Provide the [X, Y] coordinate of the cell's center where the given text is located.  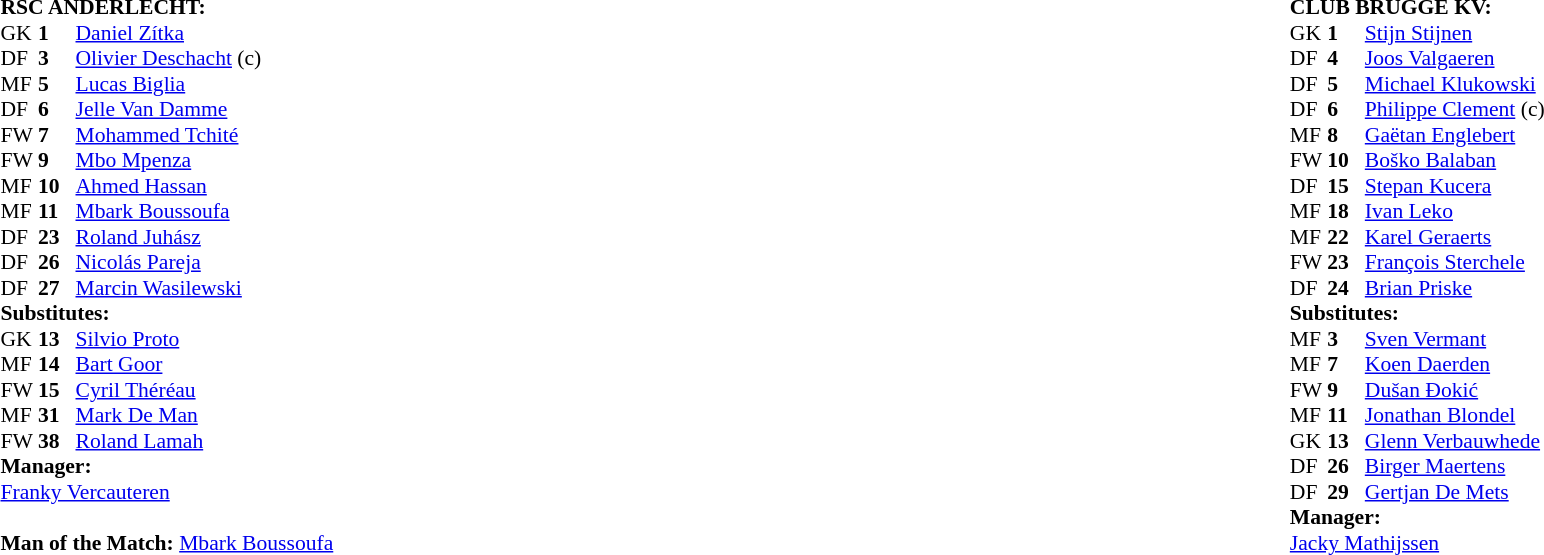
Marcin Wasilewski [205, 288]
Substitutes: [166, 313]
31 [57, 415]
Manager: [166, 467]
Cyril Théréau [205, 390]
Roland Lamah [205, 441]
Nicolás Pareja [205, 263]
22 [1346, 237]
14 [57, 365]
Jelle Van Damme [205, 109]
Bart Goor [205, 365]
Olivier Deschacht (c) [205, 59]
Silvio Proto [205, 339]
Mohammed Tchité [205, 135]
Mbark Boussoufa [205, 211]
Mark De Man [205, 415]
Ahmed Hassan [205, 186]
8 [1346, 135]
29 [1346, 492]
Daniel Zítka [205, 33]
4 [1346, 59]
18 [1346, 211]
Franky VercauterenMan of the Match: Mbark Boussoufa [166, 517]
24 [1346, 288]
Roland Juhász [205, 237]
27 [57, 288]
Lucas Biglia [205, 84]
38 [57, 441]
Mbo Mpenza [205, 161]
